Search for the cell housing the specified text and yield its (x, y) center coordinate. 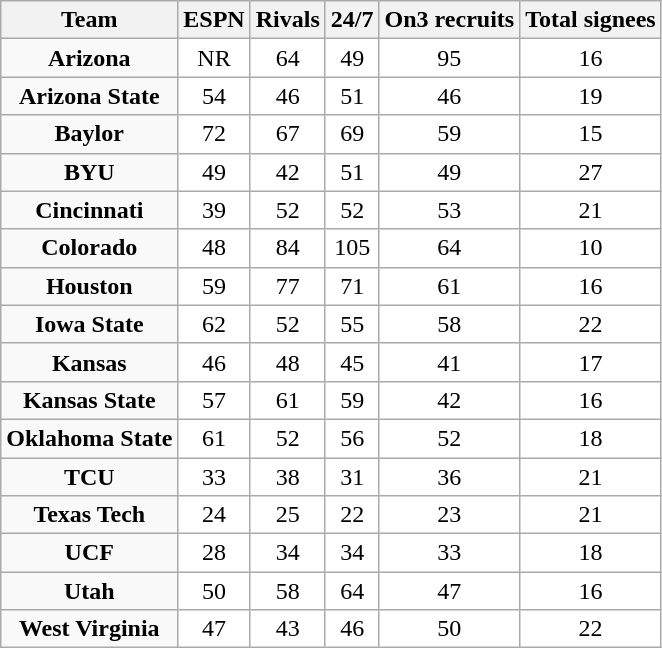
38 (288, 477)
36 (450, 477)
10 (591, 248)
55 (352, 324)
Kansas State (90, 400)
BYU (90, 172)
57 (214, 400)
23 (450, 515)
West Virginia (90, 629)
Baylor (90, 134)
Iowa State (90, 324)
56 (352, 438)
On3 recruits (450, 20)
Houston (90, 286)
45 (352, 362)
Cincinnati (90, 210)
Texas Tech (90, 515)
31 (352, 477)
Kansas (90, 362)
Oklahoma State (90, 438)
Total signees (591, 20)
15 (591, 134)
28 (214, 553)
Rivals (288, 20)
67 (288, 134)
69 (352, 134)
95 (450, 58)
Utah (90, 591)
84 (288, 248)
Team (90, 20)
24 (214, 515)
24/7 (352, 20)
72 (214, 134)
54 (214, 96)
17 (591, 362)
27 (591, 172)
19 (591, 96)
Colorado (90, 248)
Arizona (90, 58)
71 (352, 286)
41 (450, 362)
Arizona State (90, 96)
NR (214, 58)
62 (214, 324)
ESPN (214, 20)
43 (288, 629)
UCF (90, 553)
53 (450, 210)
77 (288, 286)
105 (352, 248)
TCU (90, 477)
39 (214, 210)
25 (288, 515)
